Find where the given text appears and provide that cell's center as (x, y) coordinate. 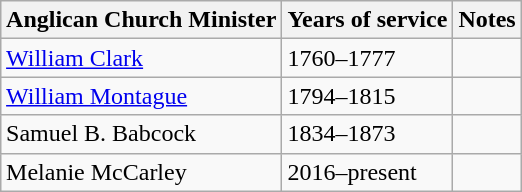
Notes (487, 20)
1834–1873 (368, 134)
Melanie McCarley (142, 172)
William Clark (142, 58)
William Montague (142, 96)
2016–present (368, 172)
1794–1815 (368, 96)
1760–1777 (368, 58)
Years of service (368, 20)
Samuel B. Babcock (142, 134)
Anglican Church Minister (142, 20)
